Extract the [X, Y] coordinate from the center of the cell holding the provided text.  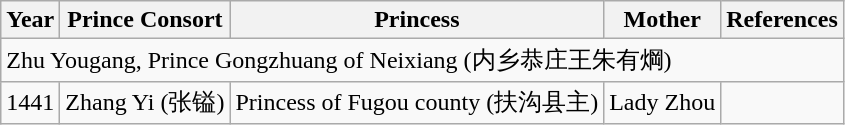
Prince Consort [145, 20]
1441 [30, 102]
References [782, 20]
Lady Zhou [662, 102]
Year [30, 20]
Zhu Yougang, Prince Gongzhuang of Neixiang (内乡恭庄王朱有焵) [422, 60]
Princess [417, 20]
Princess of Fugou county (扶沟县主) [417, 102]
Mother [662, 20]
Zhang Yi (张镒) [145, 102]
